Scan for the cell matching the given text and deliver its (X, Y) coordinate at center. 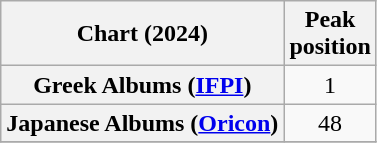
1 (330, 85)
Japanese Albums (Oricon) (142, 123)
48 (330, 123)
Chart (2024) (142, 34)
Greek Albums (IFPI) (142, 85)
Peak position (330, 34)
